Detect which cell encompasses the target text, then output its [X, Y] center coordinate. 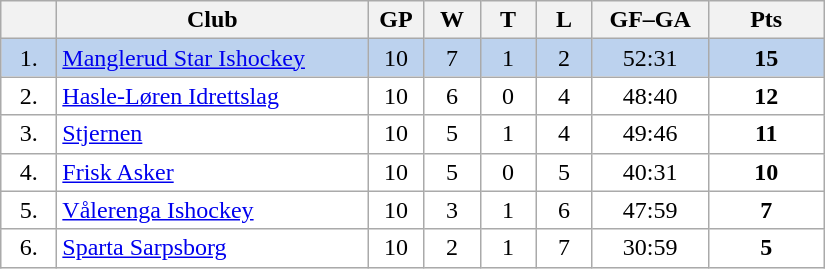
Manglerud Star Ishockey [212, 58]
3. [29, 134]
30:59 [650, 248]
Pts [766, 20]
2. [29, 96]
Club [212, 20]
T [508, 20]
Stjernen [212, 134]
47:59 [650, 210]
W [452, 20]
11 [766, 134]
Hasle-Løren Idrettslag [212, 96]
1. [29, 58]
52:31 [650, 58]
3 [452, 210]
Frisk Asker [212, 172]
Sparta Sarpsborg [212, 248]
4. [29, 172]
15 [766, 58]
40:31 [650, 172]
5. [29, 210]
L [564, 20]
Vålerenga Ishockey [212, 210]
GF–GA [650, 20]
6. [29, 248]
48:40 [650, 96]
12 [766, 96]
GP [396, 20]
49:46 [650, 134]
